Pinpoint the cell where the given text exists, returning its [x, y] midpoint coordinate. 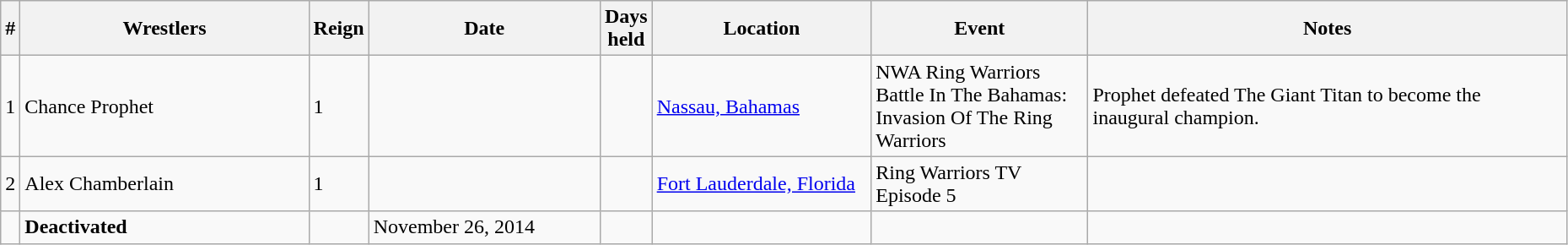
Notes [1328, 29]
Location [762, 29]
Alex Chamberlain [164, 184]
Daysheld [626, 29]
Wrestlers [164, 29]
Reign [339, 29]
November 26, 2014 [484, 227]
2 [10, 184]
Event [980, 29]
# [10, 29]
Chance Prophet [164, 106]
Deactivated [164, 227]
Fort Lauderdale, Florida [762, 184]
Prophet defeated The Giant Titan to become the inaugural champion. [1328, 106]
Ring Warriors TV Episode 5 [980, 184]
Date [484, 29]
NWA Ring Warriors Battle In The Bahamas: Invasion Of The Ring Warriors [980, 106]
Nassau, Bahamas [762, 106]
